From the cell containing the given text, extract its center point as [x, y] coordinate. 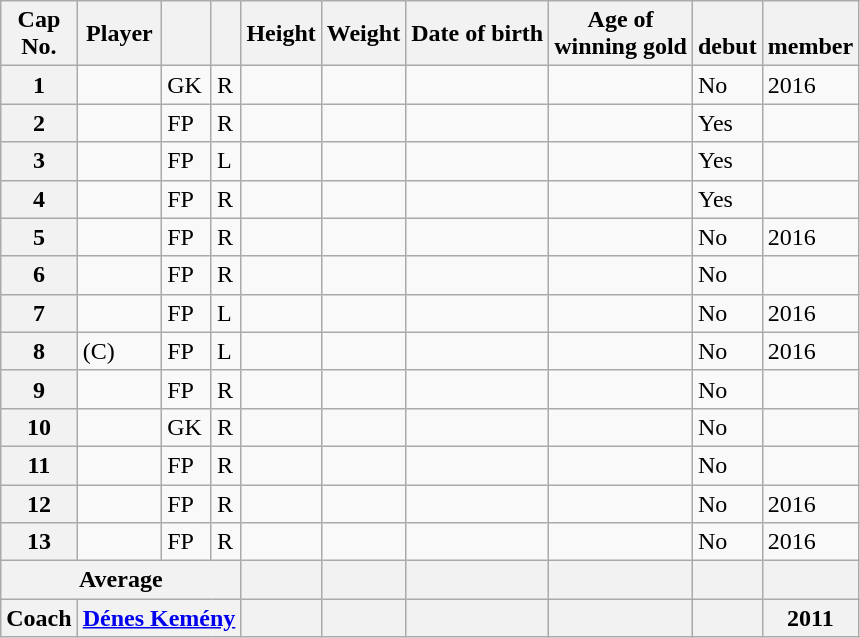
11 [39, 465]
Dénes Kemény [159, 618]
6 [39, 275]
10 [39, 427]
8 [39, 351]
(C) [120, 351]
debut [727, 34]
4 [39, 199]
CapNo. [39, 34]
5 [39, 237]
Weight [363, 34]
Coach [39, 618]
Height [281, 34]
9 [39, 389]
1 [39, 85]
Date of birth [478, 34]
Player [120, 34]
member [810, 34]
Average [121, 580]
2011 [810, 618]
3 [39, 161]
12 [39, 503]
2 [39, 123]
13 [39, 542]
7 [39, 313]
Age ofwinning gold [621, 34]
